Return (x, y) of the center of cell containing provided text 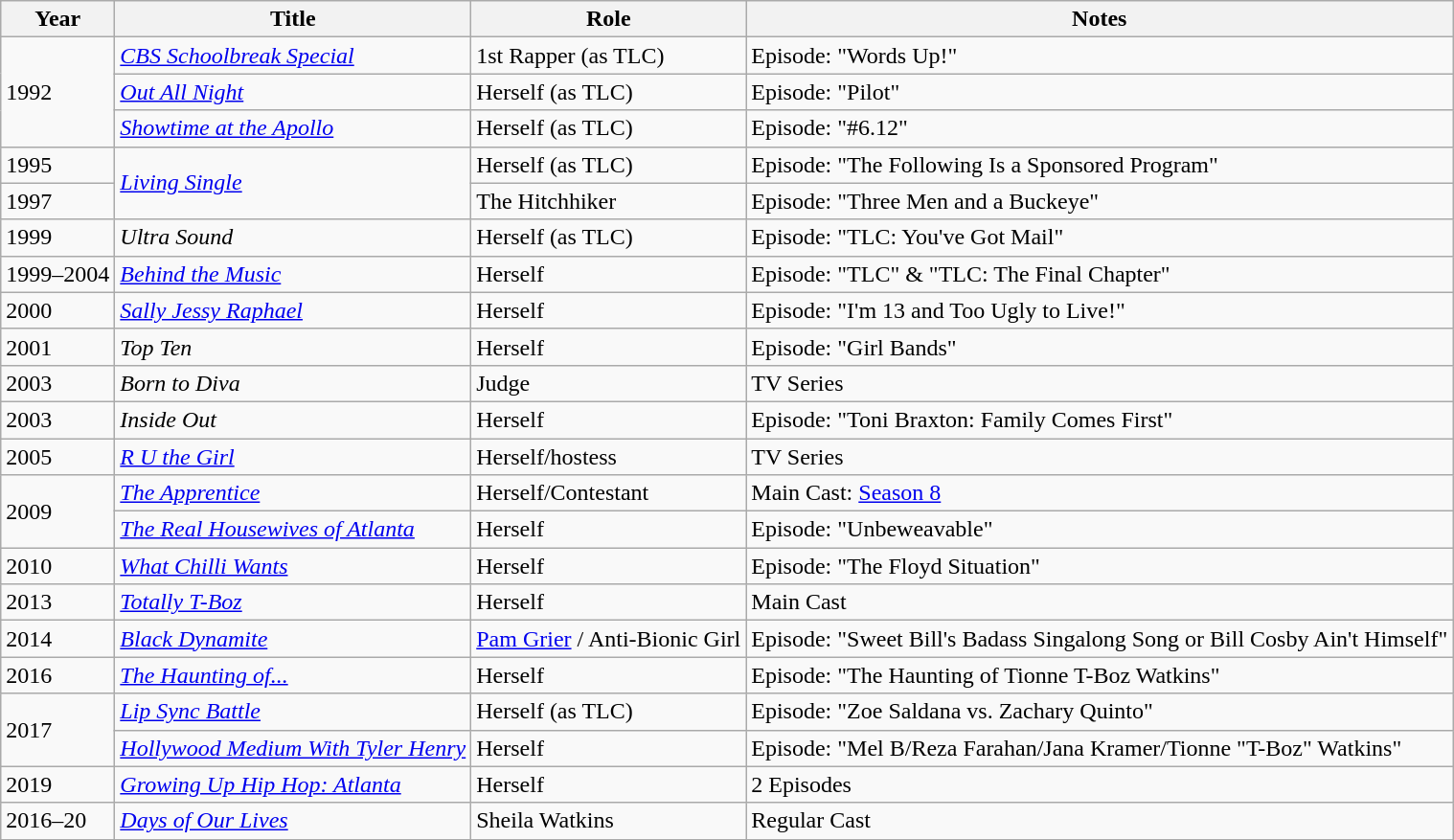
Episode: "The Following Is a Sponsored Program" (1100, 165)
Regular Cast (1100, 821)
The Apprentice (293, 493)
The Hitchhiker (609, 201)
2013 (57, 602)
Behind the Music (293, 274)
Role (609, 19)
2001 (57, 347)
Episode: "Pilot" (1100, 92)
Showtime at the Apollo (293, 128)
The Real Housewives of Atlanta (293, 530)
Episode: "#6.12" (1100, 128)
Ultra Sound (293, 238)
Top Ten (293, 347)
1999 (57, 238)
Episode: "Words Up!" (1100, 56)
2016–20 (57, 821)
2010 (57, 566)
Days of Our Lives (293, 821)
Sally Jessy Raphael (293, 310)
Episode: "Girl Bands" (1100, 347)
Pam Grier / Anti-Bionic Girl (609, 639)
2017 (57, 730)
Year (57, 19)
Born to Diva (293, 383)
2014 (57, 639)
Herself/hostess (609, 457)
2009 (57, 511)
1995 (57, 165)
Notes (1100, 19)
Episode: "TLC: You've Got Mail" (1100, 238)
1999–2004 (57, 274)
Episode: "Mel B/Reza Farahan/Jana Kramer/Tionne "T-Boz" Watkins" (1100, 748)
Episode: "TLC" & "TLC: The Final Chapter" (1100, 274)
Episode: "Zoe Saldana vs. Zachary Quinto" (1100, 712)
Episode: "Unbeweavable" (1100, 530)
1997 (57, 201)
Growing Up Hip Hop: Atlanta (293, 784)
Inside Out (293, 420)
1st Rapper (as TLC) (609, 56)
Main Cast: Season 8 (1100, 493)
Totally T-Boz (293, 602)
Main Cast (1100, 602)
2005 (57, 457)
Sheila Watkins (609, 821)
Episode: "Toni Braxton: Family Comes First" (1100, 420)
Herself/Contestant (609, 493)
Out All Night (293, 92)
The Haunting of... (293, 675)
Episode: "The Floyd Situation" (1100, 566)
CBS Schoolbreak Special (293, 56)
Living Single (293, 183)
Judge (609, 383)
2000 (57, 310)
Lip Sync Battle (293, 712)
Episode: "Three Men and a Buckeye" (1100, 201)
Title (293, 19)
What Chilli Wants (293, 566)
Episode: "The Haunting of Tionne T-Boz Watkins" (1100, 675)
R U the Girl (293, 457)
2019 (57, 784)
2016 (57, 675)
Episode: "Sweet Bill's Badass Singalong Song or Bill Cosby Ain't Himself" (1100, 639)
Black Dynamite (293, 639)
1992 (57, 92)
Hollywood Medium With Tyler Henry (293, 748)
Episode: "I'm 13 and Too Ugly to Live!" (1100, 310)
2 Episodes (1100, 784)
